Provide the (X, Y) coordinate of the cell's center where the given text is located.  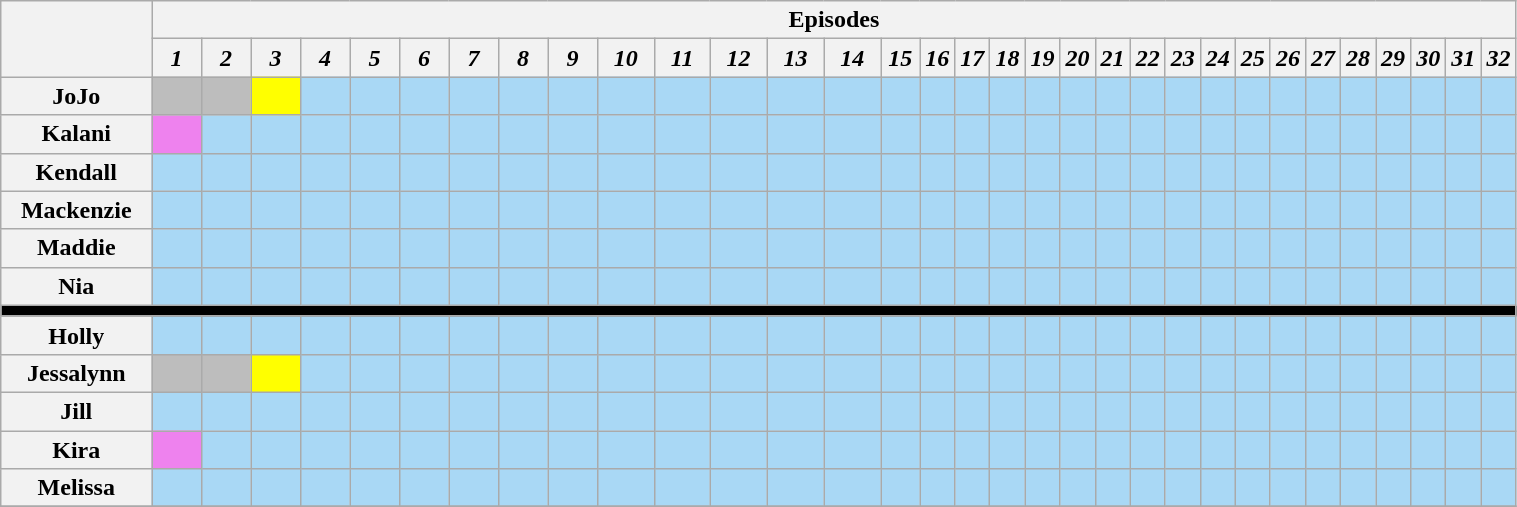
8 (523, 58)
31 (1464, 58)
17 (972, 58)
20 (1078, 58)
13 (796, 58)
11 (682, 58)
7 (474, 58)
29 (1394, 58)
32 (1498, 58)
18 (1008, 58)
Holly (76, 335)
Jill (76, 411)
Nia (76, 286)
Jessalynn (76, 373)
26 (1288, 58)
Kalani (76, 134)
Maddie (76, 248)
14 (852, 58)
4 (325, 58)
19 (1042, 58)
Melissa (76, 488)
5 (375, 58)
2 (226, 58)
Mackenzie (76, 210)
15 (900, 58)
9 (573, 58)
6 (424, 58)
23 (1182, 58)
10 (626, 58)
24 (1218, 58)
Kendall (76, 172)
3 (276, 58)
28 (1358, 58)
JoJo (76, 96)
1 (177, 58)
16 (938, 58)
27 (1322, 58)
22 (1148, 58)
Kira (76, 449)
Episodes (834, 20)
12 (738, 58)
25 (1252, 58)
21 (1112, 58)
30 (1428, 58)
